Locate the cell with the specified text and output its (X, Y) center coordinate. 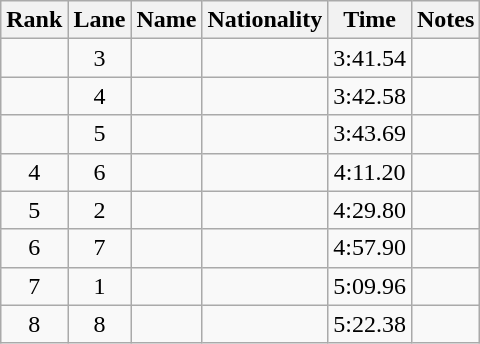
3:42.58 (370, 96)
Nationality (265, 20)
Lane (100, 20)
5:09.96 (370, 286)
Time (370, 20)
2 (100, 210)
4:57.90 (370, 248)
Name (166, 20)
3:43.69 (370, 134)
Rank (34, 20)
5:22.38 (370, 324)
3:41.54 (370, 58)
4:11.20 (370, 172)
Notes (445, 20)
1 (100, 286)
4:29.80 (370, 210)
3 (100, 58)
